Capture the cell that displays the provided text and extract its (x, y) central coordinate. 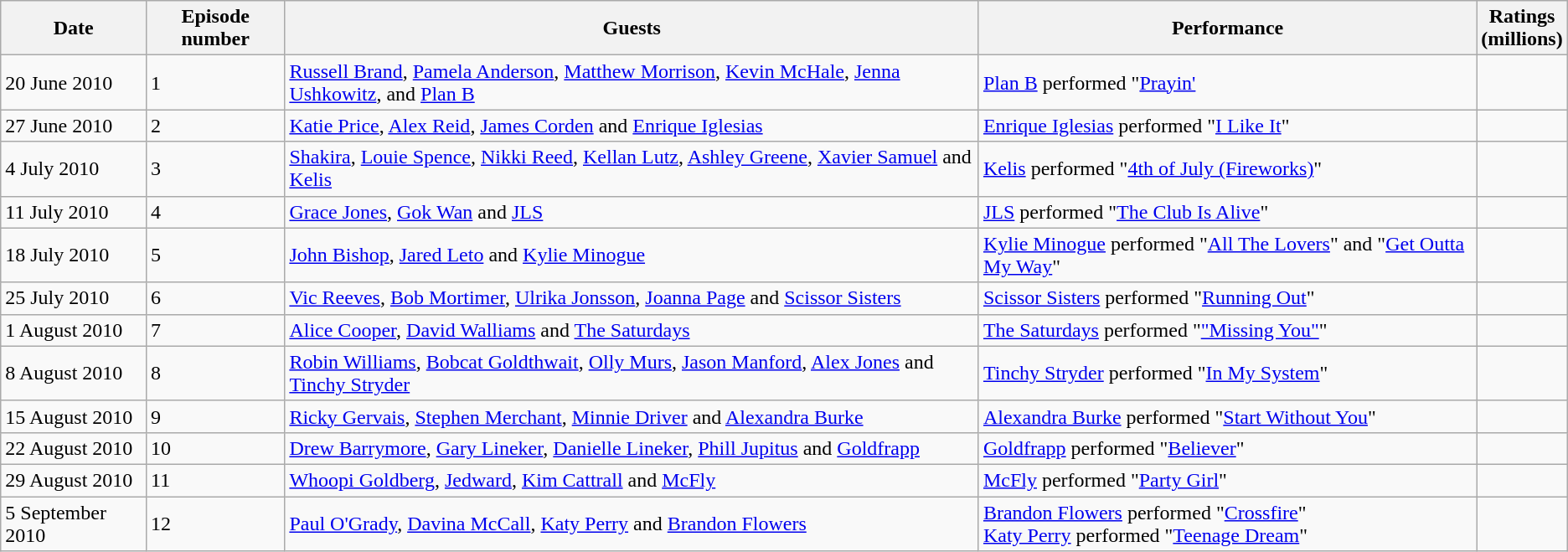
The Saturdays performed ""Missing You"" (1227, 330)
15 August 2010 (74, 416)
Goldfrapp performed "Believer" (1227, 448)
Kelis performed "4th of July (Fireworks)" (1227, 169)
7 (216, 330)
11 July 2010 (74, 212)
20 June 2010 (74, 82)
8 August 2010 (74, 374)
11 (216, 480)
22 August 2010 (74, 448)
8 (216, 374)
Vic Reeves, Bob Mortimer, Ulrika Jonsson, Joanna Page and Scissor Sisters (632, 298)
Alexandra Burke performed "Start Without You" (1227, 416)
Whoopi Goldberg, Jedward, Kim Cattrall and McFly (632, 480)
McFly performed "Party Girl" (1227, 480)
Ricky Gervais, Stephen Merchant, Minnie Driver and Alexandra Burke (632, 416)
Katie Price, Alex Reid, James Corden and Enrique Iglesias (632, 126)
Shakira, Louie Spence, Nikki Reed, Kellan Lutz, Ashley Greene, Xavier Samuel and Kelis (632, 169)
4 July 2010 (74, 169)
Enrique Iglesias performed "I Like It" (1227, 126)
Plan B performed "Prayin' (1227, 82)
Scissor Sisters performed "Running Out" (1227, 298)
John Bishop, Jared Leto and Kylie Minogue (632, 255)
Performance (1227, 28)
Paul O'Grady, Davina McCall, Katy Perry and Brandon Flowers (632, 523)
Tinchy Stryder performed "In My System" (1227, 374)
3 (216, 169)
Ratings(millions) (1522, 28)
Grace Jones, Gok Wan and JLS (632, 212)
9 (216, 416)
Robin Williams, Bobcat Goldthwait, Olly Murs, Jason Manford, Alex Jones and Tinchy Stryder (632, 374)
Date (74, 28)
10 (216, 448)
6 (216, 298)
Kylie Minogue performed "All The Lovers" and "Get Outta My Way" (1227, 255)
Russell Brand, Pamela Anderson, Matthew Morrison, Kevin McHale, Jenna Ushkowitz, and Plan B (632, 82)
2 (216, 126)
Alice Cooper, David Walliams and The Saturdays (632, 330)
5 September 2010 (74, 523)
Guests (632, 28)
Drew Barrymore, Gary Lineker, Danielle Lineker, Phill Jupitus and Goldfrapp (632, 448)
1 (216, 82)
25 July 2010 (74, 298)
29 August 2010 (74, 480)
18 July 2010 (74, 255)
JLS performed "The Club Is Alive" (1227, 212)
4 (216, 212)
Episode number (216, 28)
1 August 2010 (74, 330)
5 (216, 255)
27 June 2010 (74, 126)
12 (216, 523)
Brandon Flowers performed "Crossfire"Katy Perry performed "Teenage Dream" (1227, 523)
